Return the [x, y] coordinate for the center point of the cell that contains the specified text.  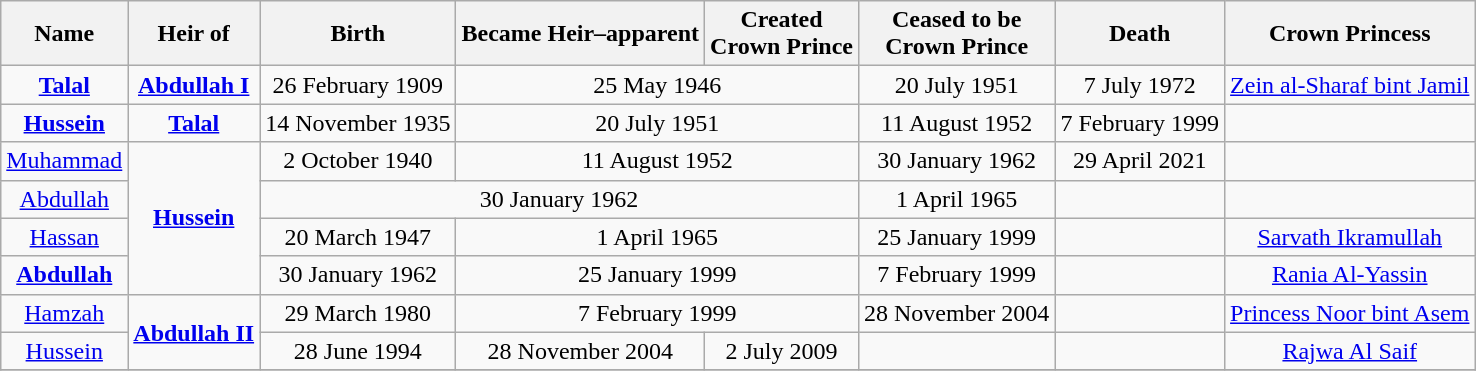
2 October 1940 [358, 161]
Rania Al-Yassin [1350, 275]
Zein al-Sharaf bint Jamil [1350, 85]
2 July 2009 [782, 351]
20 March 1947 [358, 237]
29 April 2021 [1140, 161]
Muhammad [64, 161]
Sarvath Ikramullah [1350, 237]
Hassan [64, 237]
Became Heir–apparent [580, 34]
26 February 1909 [358, 85]
CreatedCrown Prince [782, 34]
14 November 1935 [358, 123]
Abdullah I [194, 85]
28 June 1994 [358, 351]
29 March 1980 [358, 313]
Birth [358, 34]
Heir of [194, 34]
Crown Princess [1350, 34]
Hamzah [64, 313]
Name [64, 34]
Ceased to beCrown Prince [956, 34]
Death [1140, 34]
Abdullah II [194, 332]
Rajwa Al Saif [1350, 351]
Princess Noor bint Asem [1350, 313]
25 May 1946 [658, 85]
7 July 1972 [1140, 85]
